Pinpoint the cell where the given text exists, returning its [X, Y] midpoint coordinate. 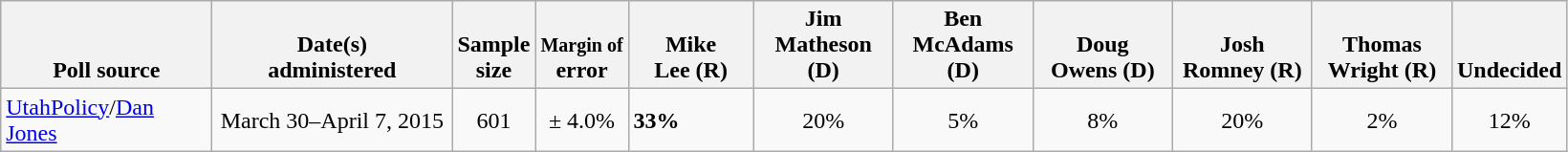
2% [1382, 120]
± 4.0% [581, 120]
MikeLee (R) [690, 45]
Date(s)administered [333, 45]
Poll source [107, 45]
Samplesize [493, 45]
12% [1509, 120]
33% [690, 120]
JimMatheson (D) [823, 45]
Undecided [1509, 45]
ThomasWright (R) [1382, 45]
5% [963, 120]
DougOwens (D) [1102, 45]
601 [493, 120]
UtahPolicy/Dan Jones [107, 120]
March 30–April 7, 2015 [333, 120]
JoshRomney (R) [1242, 45]
BenMcAdams (D) [963, 45]
Margin oferror [581, 45]
8% [1102, 120]
